For the text-containing cell, return its midpoint in [x, y] coordinate format. 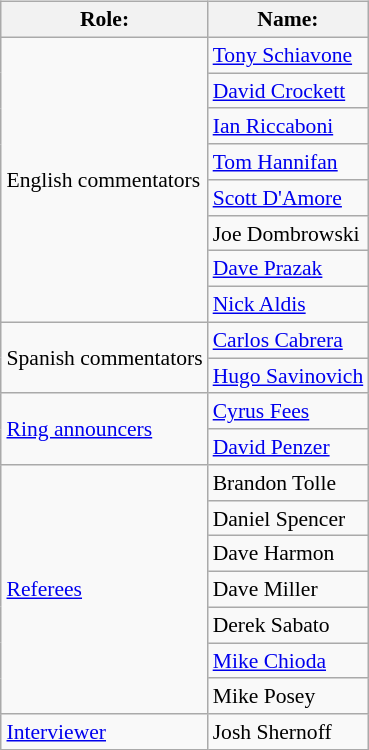
Joe Dombrowski [288, 233]
Brandon Tolle [288, 483]
Mike Chioda [288, 661]
Hugo Savinovich [288, 376]
Carlos Cabrera [288, 340]
Derek Sabato [288, 625]
English commentators [104, 180]
Ring announcers [104, 428]
Josh Shernoff [288, 732]
Role: [104, 20]
Mike Posey [288, 696]
Nick Aldis [288, 305]
Daniel Spencer [288, 518]
David Penzer [288, 447]
Dave Prazak [288, 269]
Name: [288, 20]
Interviewer [104, 732]
Cyrus Fees [288, 411]
Dave Miller [288, 590]
Scott D'Amore [288, 198]
David Crockett [288, 91]
Tony Schiavone [288, 55]
Dave Harmon [288, 554]
Referees [104, 590]
Spanish commentators [104, 358]
Tom Hannifan [288, 162]
Ian Riccaboni [288, 126]
